For the text-containing cell, return its midpoint in (x, y) coordinate format. 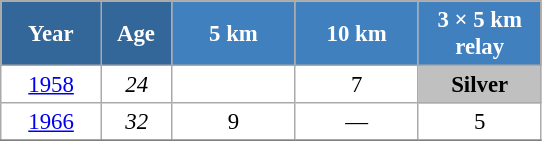
5 (480, 122)
Year (52, 34)
1966 (52, 122)
32 (136, 122)
1958 (52, 85)
Silver (480, 85)
10 km (356, 34)
9 (234, 122)
24 (136, 85)
— (356, 122)
3 × 5 km relay (480, 34)
Age (136, 34)
5 km (234, 34)
7 (356, 85)
